For the text-containing cell, return its midpoint in (X, Y) coordinate format. 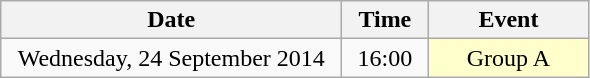
Wednesday, 24 September 2014 (172, 58)
16:00 (385, 58)
Group A (508, 58)
Event (508, 20)
Time (385, 20)
Date (172, 20)
